Provide the [X, Y] coordinate of the cell's center where the given text is located.  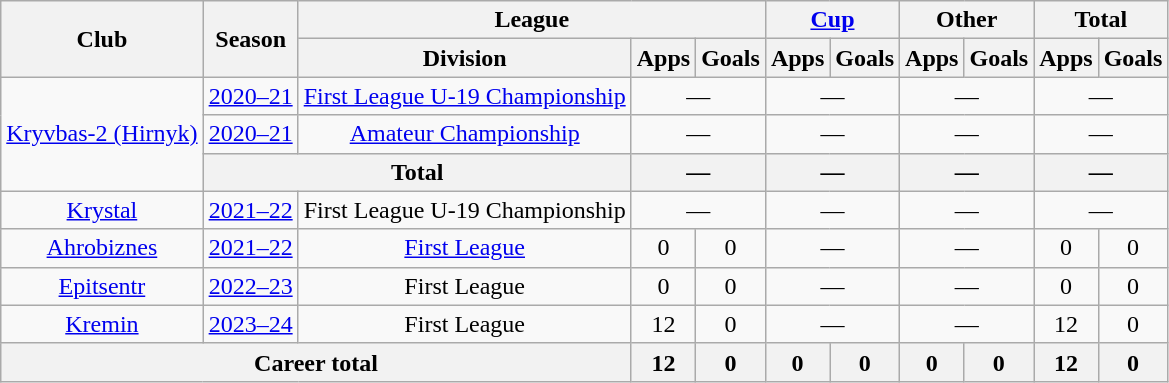
Ahrobiznes [102, 248]
Cup [832, 20]
Other [967, 20]
Kremin [102, 324]
2023–24 [250, 324]
Kryvbas-2 (Hirnyk) [102, 134]
Career total [316, 362]
Season [250, 39]
Krystal [102, 210]
2022–23 [250, 286]
League [532, 20]
Club [102, 39]
Epitsentr [102, 286]
Division [464, 58]
Amateur Championship [464, 134]
